Capture the cell that displays the provided text and extract its [X, Y] central coordinate. 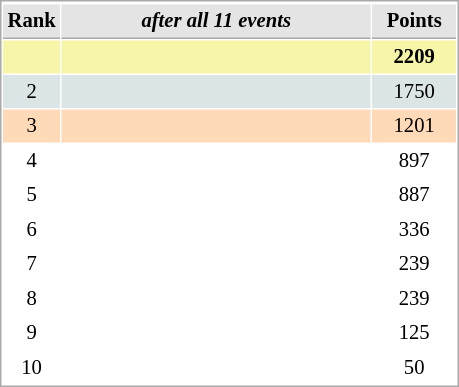
7 [32, 264]
9 [32, 332]
after all 11 events [216, 21]
Points [414, 21]
1201 [414, 126]
8 [32, 298]
887 [414, 194]
6 [32, 230]
2 [32, 92]
5 [32, 194]
4 [32, 160]
897 [414, 160]
1750 [414, 92]
3 [32, 126]
125 [414, 332]
50 [414, 368]
2209 [414, 56]
336 [414, 230]
Rank [32, 21]
10 [32, 368]
